Determine the [x, y] coordinate at the center of the cell enclosing the given text.  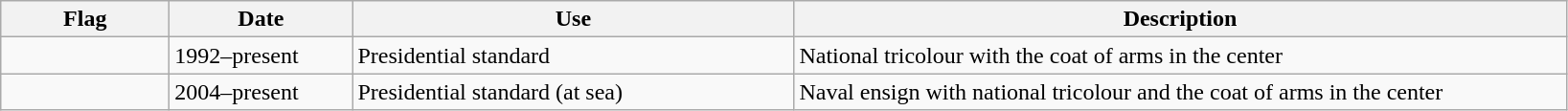
Description [1180, 19]
Flag [85, 19]
Presidential standard [573, 55]
Naval ensign with national tricolour and the coat of arms in the center [1180, 92]
Date [261, 19]
1992–present [261, 55]
National tricolour with the coat of arms in the center [1180, 55]
2004–present [261, 92]
Presidential standard (at sea) [573, 92]
Use [573, 19]
